Pinpoint the cell where the given text exists, returning its [X, Y] midpoint coordinate. 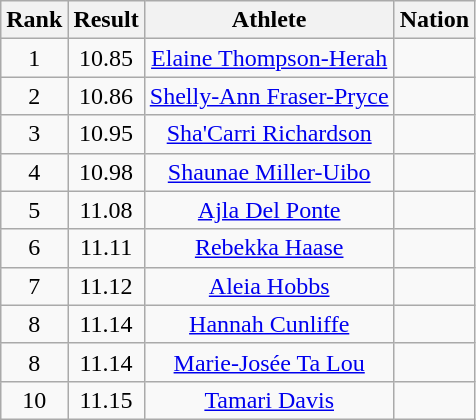
10.95 [106, 134]
2 [34, 96]
6 [34, 248]
4 [34, 172]
Rank [34, 20]
Rebekka Haase [269, 248]
3 [34, 134]
10.85 [106, 58]
11.11 [106, 248]
Marie-Josée Ta Lou [269, 362]
Shelly-Ann Fraser-Pryce [269, 96]
7 [34, 286]
Nation [434, 20]
Shaunae Miller-Uibo [269, 172]
Hannah Cunliffe [269, 324]
Ajla Del Ponte [269, 210]
Elaine Thompson-Herah [269, 58]
Tamari Davis [269, 400]
5 [34, 210]
10.86 [106, 96]
Aleia Hobbs [269, 286]
11.08 [106, 210]
10.98 [106, 172]
1 [34, 58]
11.15 [106, 400]
11.12 [106, 286]
Result [106, 20]
10 [34, 400]
Sha'Carri Richardson [269, 134]
Athlete [269, 20]
